Provide the (X, Y) coordinate of the cell's center where the given text is located.  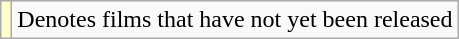
Denotes films that have not yet been released (235, 20)
